From the cell containing the given text, extract its center point as [x, y] coordinate. 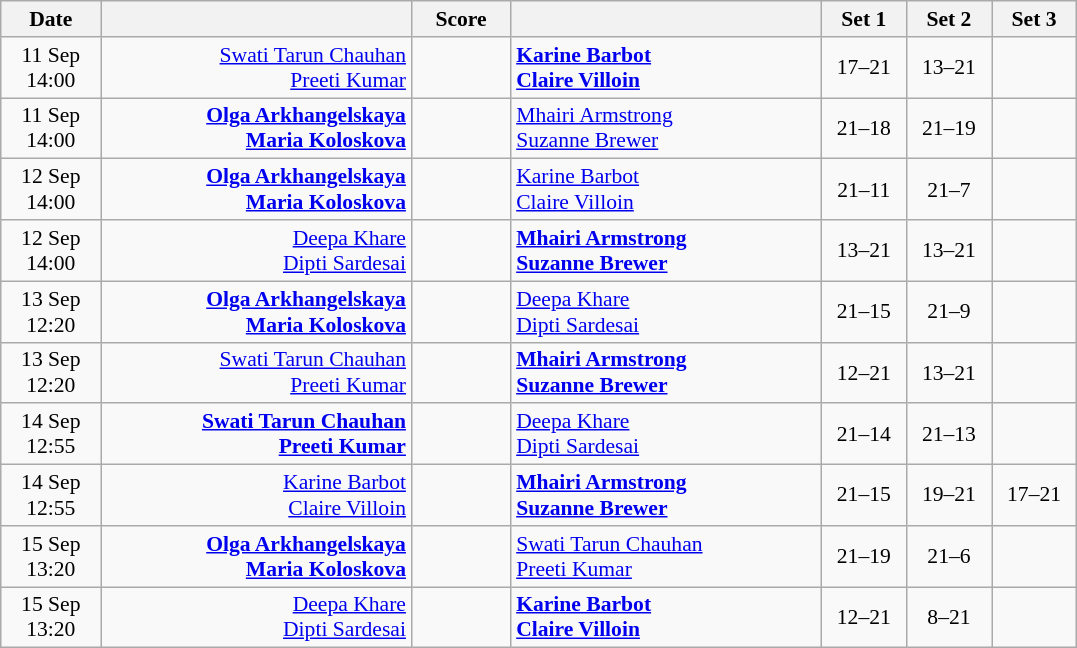
21–9 [948, 312]
Set 2 [948, 19]
21–6 [948, 556]
21–13 [948, 434]
21–7 [948, 190]
19–21 [948, 496]
Set 3 [1034, 19]
21–11 [864, 190]
Date [51, 19]
21–14 [864, 434]
8–21 [948, 618]
Score [461, 19]
Set 1 [864, 19]
21–18 [864, 128]
